Capture the cell that displays the provided text and extract its (X, Y) central coordinate. 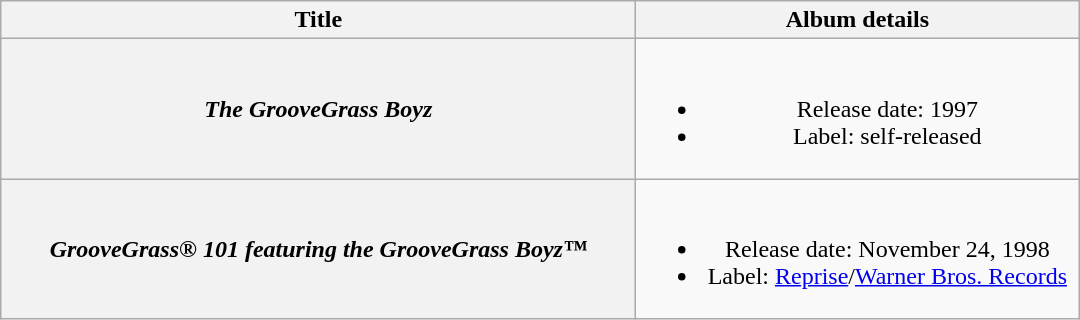
Album details (858, 20)
GrooveGrass® 101 featuring the GrooveGrass Boyz™ (318, 249)
Title (318, 20)
Release date: November 24, 1998Label: Reprise/Warner Bros. Records (858, 249)
Release date: 1997Label: self-released (858, 109)
The GrooveGrass Boyz (318, 109)
